From the cell containing the given text, extract its center point as [x, y] coordinate. 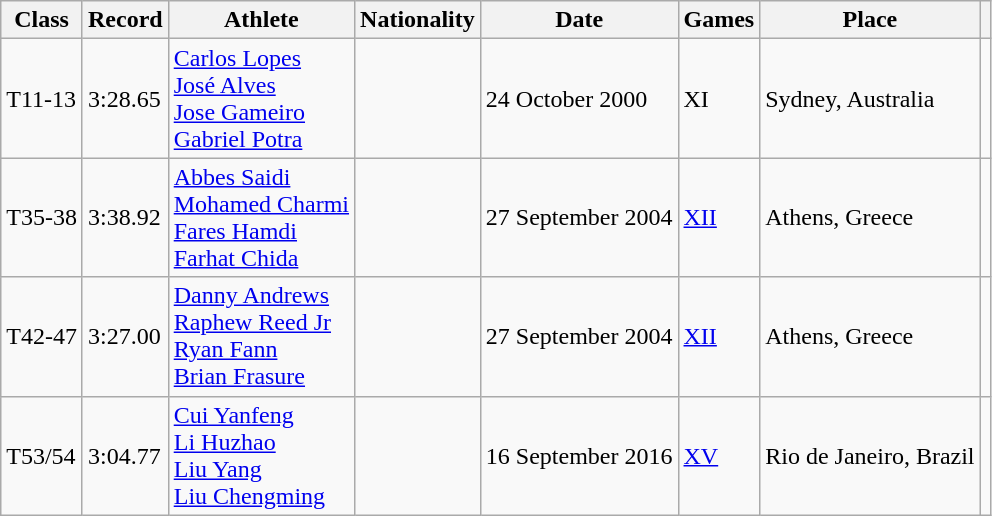
Athlete [261, 20]
3:27.00 [125, 336]
16 September 2016 [579, 456]
T42-47 [42, 336]
Rio de Janeiro, Brazil [870, 456]
Cui YanfengLi HuzhaoLiu YangLiu Chengming [261, 456]
Sydney, Australia [870, 98]
Class [42, 20]
T11-13 [42, 98]
24 October 2000 [579, 98]
Record [125, 20]
XI [719, 98]
Place [870, 20]
Nationality [418, 20]
XV [719, 456]
3:38.92 [125, 218]
Carlos LopesJosé AlvesJose GameiroGabriel Potra [261, 98]
T35-38 [42, 218]
T53/54 [42, 456]
3:04.77 [125, 456]
Date [579, 20]
3:28.65 [125, 98]
Danny AndrewsRaphew Reed JrRyan FannBrian Frasure [261, 336]
Abbes SaidiMohamed CharmiFares HamdiFarhat Chida [261, 218]
Games [719, 20]
